Determine the (X, Y) coordinate at the center of the cell enclosing the given text.  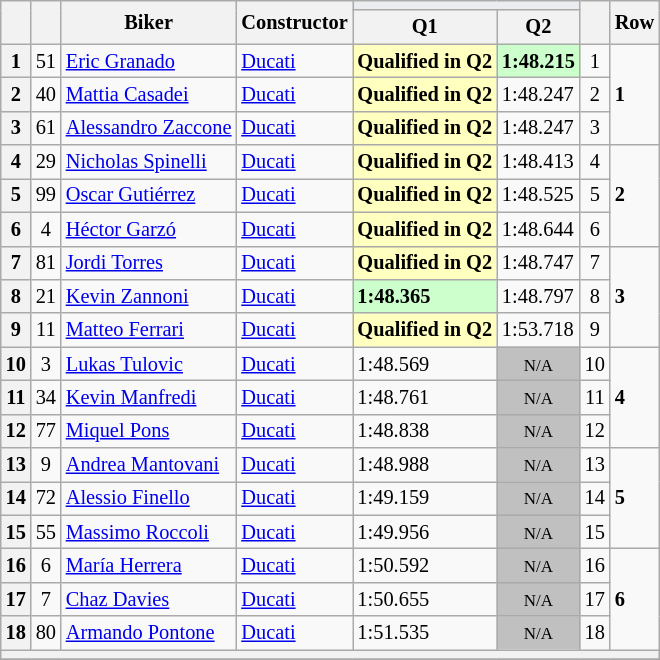
1:48.569 (425, 364)
Lukas Tulovic (149, 364)
Chaz Davies (149, 599)
99 (46, 195)
1:50.592 (425, 565)
34 (46, 397)
51 (46, 61)
Jordi Torres (149, 263)
40 (46, 94)
Q1 (425, 27)
1:48.747 (538, 263)
Héctor Garzó (149, 229)
1:50.655 (425, 599)
61 (46, 128)
Armando Pontone (149, 633)
Miquel Pons (149, 431)
1:53.718 (538, 330)
Alessio Finello (149, 498)
80 (46, 633)
Kevin Zannoni (149, 296)
Row (634, 22)
Matteo Ferrari (149, 330)
Oscar Gutiérrez (149, 195)
1:48.365 (425, 296)
1:48.988 (425, 465)
1:48.838 (425, 431)
1:48.644 (538, 229)
72 (46, 498)
Mattia Casadei (149, 94)
María Herrera (149, 565)
Massimo Roccoli (149, 532)
21 (46, 296)
Constructor (294, 22)
Eric Granado (149, 61)
Alessandro Zaccone (149, 128)
55 (46, 532)
Biker (149, 22)
77 (46, 431)
29 (46, 162)
Nicholas Spinelli (149, 162)
1:48.215 (538, 61)
1:48.525 (538, 195)
1:48.413 (538, 162)
1:48.797 (538, 296)
1:51.535 (425, 633)
81 (46, 263)
Kevin Manfredi (149, 397)
1:49.956 (425, 532)
Andrea Mantovani (149, 465)
1:49.159 (425, 498)
1:48.761 (425, 397)
Q2 (538, 27)
